Extract the (X, Y) coordinate from the center of the cell holding the provided text.  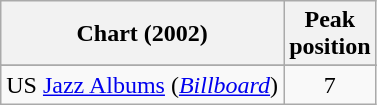
7 (330, 85)
US Jazz Albums (Billboard) (142, 85)
Chart (2002) (142, 34)
Peakposition (330, 34)
